Find where the given text appears and provide that cell's center as (X, Y) coordinate. 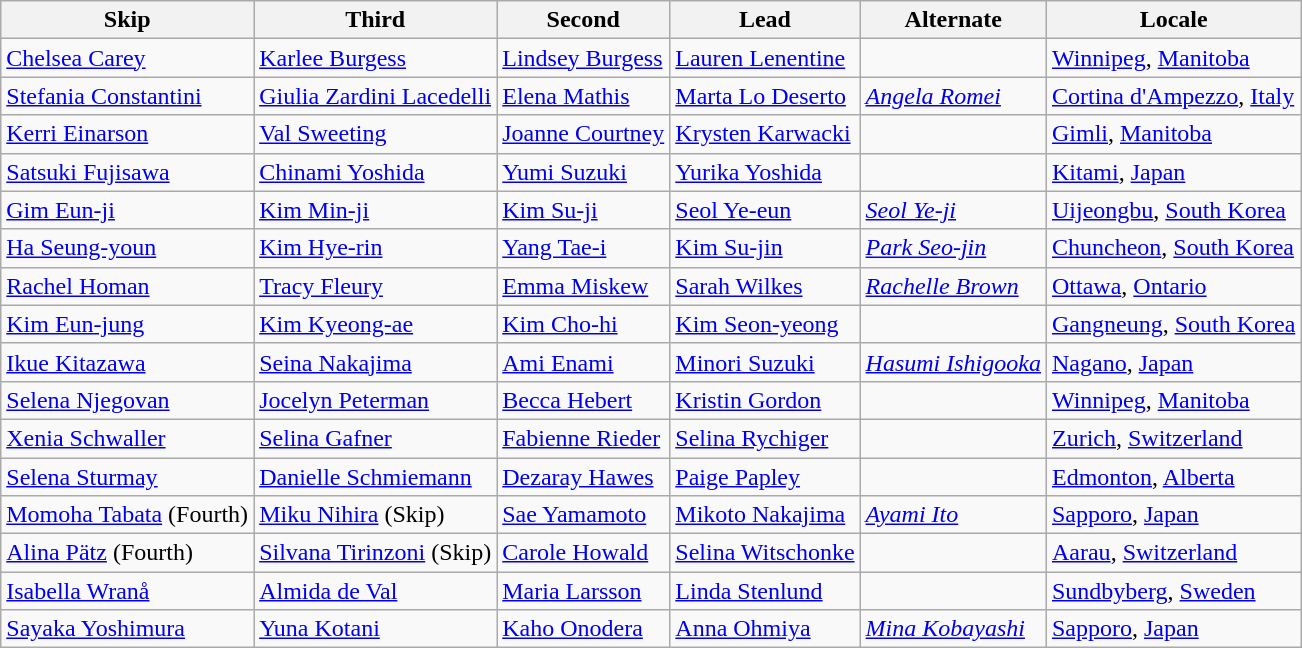
Kerri Einarson (128, 134)
Seol Ye-eun (765, 210)
Ami Enami (584, 362)
Hasumi Ishigooka (953, 362)
Lead (765, 20)
Kim Su-ji (584, 210)
Yurika Yoshida (765, 172)
Selina Rychiger (765, 438)
Sae Yamamoto (584, 515)
Seina Nakajima (376, 362)
Ottawa, Ontario (1173, 286)
Selena Sturmay (128, 477)
Sarah Wilkes (765, 286)
Third (376, 20)
Becca Hebert (584, 400)
Kim Eun-jung (128, 324)
Miku Nihira (Skip) (376, 515)
Locale (1173, 20)
Kitami, Japan (1173, 172)
Edmonton, Alberta (1173, 477)
Angela Romei (953, 96)
Skip (128, 20)
Jocelyn Peterman (376, 400)
Ayami Ito (953, 515)
Chuncheon, South Korea (1173, 248)
Kim Min-ji (376, 210)
Chelsea Carey (128, 58)
Sundbyberg, Sweden (1173, 591)
Sayaka Yoshimura (128, 629)
Park Seo-jin (953, 248)
Marta Lo Deserto (765, 96)
Tracy Fleury (376, 286)
Dezaray Hawes (584, 477)
Kim Kyeong-ae (376, 324)
Joanne Courtney (584, 134)
Chinami Yoshida (376, 172)
Gim Eun-ji (128, 210)
Danielle Schmiemann (376, 477)
Minori Suzuki (765, 362)
Mikoto Nakajima (765, 515)
Ha Seung-youn (128, 248)
Lauren Lenentine (765, 58)
Selena Njegovan (128, 400)
Kim Hye-rin (376, 248)
Linda Stenlund (765, 591)
Gimli, Manitoba (1173, 134)
Momoha Tabata (Fourth) (128, 515)
Paige Papley (765, 477)
Maria Larsson (584, 591)
Almida de Val (376, 591)
Rachel Homan (128, 286)
Isabella Wranå (128, 591)
Selina Gafner (376, 438)
Kim Su-jin (765, 248)
Lindsey Burgess (584, 58)
Uijeongbu, South Korea (1173, 210)
Krysten Karwacki (765, 134)
Gangneung, South Korea (1173, 324)
Yumi Suzuki (584, 172)
Val Sweeting (376, 134)
Satsuki Fujisawa (128, 172)
Giulia Zardini Lacedelli (376, 96)
Fabienne Rieder (584, 438)
Xenia Schwaller (128, 438)
Stefania Constantini (128, 96)
Yang Tae-i (584, 248)
Kim Cho-hi (584, 324)
Anna Ohmiya (765, 629)
Kim Seon-yeong (765, 324)
Second (584, 20)
Aarau, Switzerland (1173, 553)
Silvana Tirinzoni (Skip) (376, 553)
Alternate (953, 20)
Kristin Gordon (765, 400)
Zurich, Switzerland (1173, 438)
Carole Howald (584, 553)
Mina Kobayashi (953, 629)
Selina Witschonke (765, 553)
Rachelle Brown (953, 286)
Karlee Burgess (376, 58)
Nagano, Japan (1173, 362)
Cortina d'Ampezzo, Italy (1173, 96)
Yuna Kotani (376, 629)
Elena Mathis (584, 96)
Ikue Kitazawa (128, 362)
Alina Pätz (Fourth) (128, 553)
Emma Miskew (584, 286)
Seol Ye-ji (953, 210)
Kaho Onodera (584, 629)
